Provide the (X, Y) coordinate of the cell's center where the given text is located.  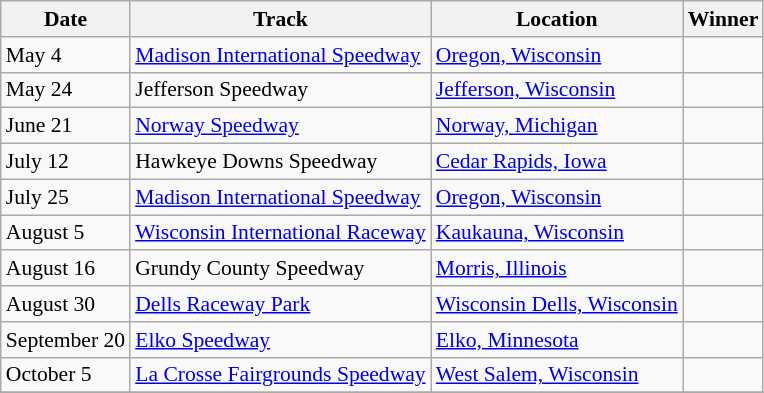
Norway Speedway (280, 126)
August 16 (66, 269)
September 20 (66, 340)
Norway, Michigan (557, 126)
Date (66, 19)
Cedar Rapids, Iowa (557, 162)
La Crosse Fairgrounds Speedway (280, 375)
July 25 (66, 197)
West Salem, Wisconsin (557, 375)
Kaukauna, Wisconsin (557, 233)
Morris, Illinois (557, 269)
Elko Speedway (280, 340)
July 12 (66, 162)
Winner (724, 19)
May 24 (66, 90)
Grundy County Speedway (280, 269)
Jefferson Speedway (280, 90)
Wisconsin International Raceway (280, 233)
Wisconsin Dells, Wisconsin (557, 304)
Elko, Minnesota (557, 340)
October 5 (66, 375)
Location (557, 19)
June 21 (66, 126)
Dells Raceway Park (280, 304)
Hawkeye Downs Speedway (280, 162)
August 30 (66, 304)
May 4 (66, 55)
August 5 (66, 233)
Jefferson, Wisconsin (557, 90)
Track (280, 19)
